From the cell containing the given text, extract its center point as [X, Y] coordinate. 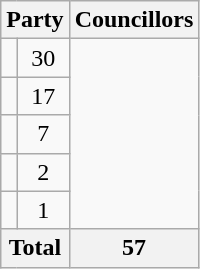
7 [43, 134]
Party [35, 20]
2 [43, 172]
17 [43, 96]
1 [43, 210]
Councillors [134, 20]
Total [35, 248]
57 [134, 248]
30 [43, 58]
